From the cell containing the given text, extract its center point as (X, Y) coordinate. 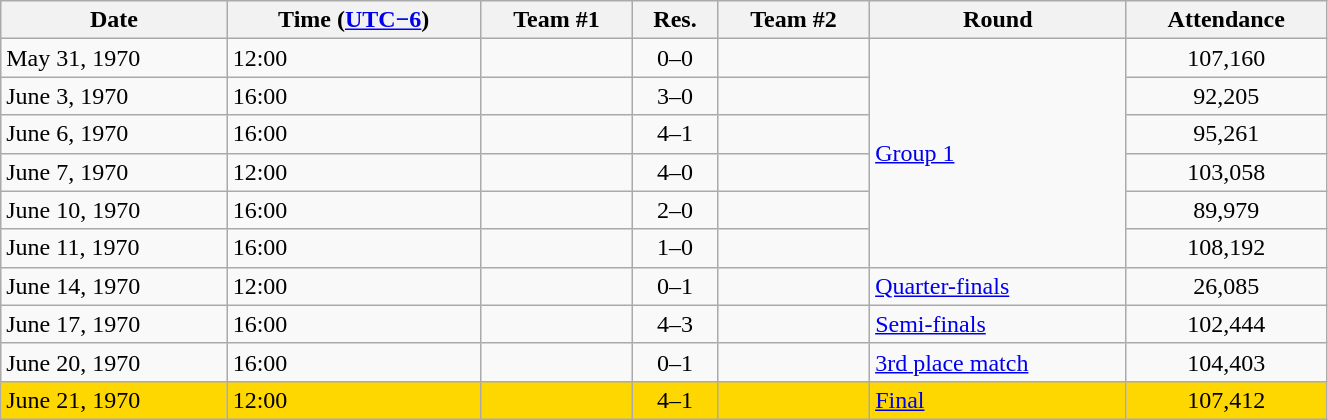
Attendance (1226, 20)
1–0 (676, 248)
June 11, 1970 (114, 248)
Team #2 (793, 20)
Date (114, 20)
95,261 (1226, 134)
89,979 (1226, 210)
107,412 (1226, 400)
107,160 (1226, 58)
June 7, 1970 (114, 172)
0–0 (676, 58)
Team #1 (556, 20)
Round (998, 20)
104,403 (1226, 362)
108,192 (1226, 248)
June 10, 1970 (114, 210)
Semi-finals (998, 324)
2–0 (676, 210)
26,085 (1226, 286)
Final (998, 400)
June 21, 1970 (114, 400)
102,444 (1226, 324)
3–0 (676, 96)
June 14, 1970 (114, 286)
June 20, 1970 (114, 362)
June 3, 1970 (114, 96)
May 31, 1970 (114, 58)
92,205 (1226, 96)
Quarter-finals (998, 286)
4–0 (676, 172)
Res. (676, 20)
103,058 (1226, 172)
June 6, 1970 (114, 134)
Time (UTC−6) (354, 20)
Group 1 (998, 153)
June 17, 1970 (114, 324)
4–3 (676, 324)
3rd place match (998, 362)
